Detect which cell encompasses the target text, then output its (x, y) center coordinate. 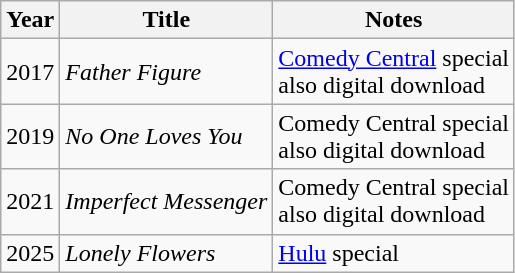
2025 (30, 253)
Hulu special (394, 253)
Year (30, 20)
2019 (30, 136)
Father Figure (166, 72)
Notes (394, 20)
Title (166, 20)
Imperfect Messenger (166, 202)
Lonely Flowers (166, 253)
2021 (30, 202)
2017 (30, 72)
No One Loves You (166, 136)
